Search for the cell housing the specified text and yield its [x, y] center coordinate. 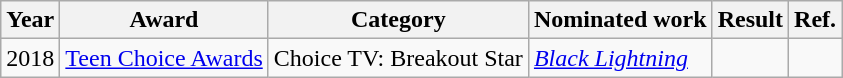
Nominated work [620, 20]
Category [398, 20]
Year [30, 20]
Ref. [816, 20]
Choice TV: Breakout Star [398, 58]
2018 [30, 58]
Result [750, 20]
Award [164, 20]
Black Lightning [620, 58]
Teen Choice Awards [164, 58]
